Search for the cell housing the specified text and yield its [x, y] center coordinate. 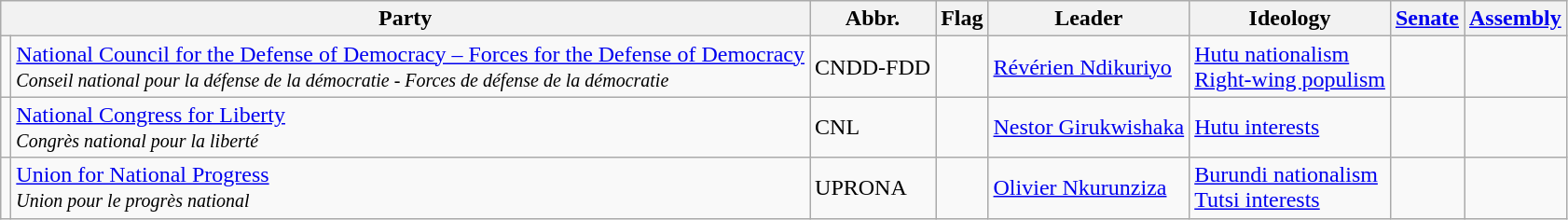
Flag [962, 19]
Nestor Girukwishaka [1089, 127]
Leader [1089, 19]
Union for National ProgressUnion pour le progrès national [410, 188]
Abbr. [873, 19]
Ideology [1290, 19]
Burundi nationalismTutsi interests [1290, 188]
Olivier Nkurunziza [1089, 188]
Party [406, 19]
National Congress for LibertyCongrès national pour la liberté [410, 127]
Hutu nationalismRight-wing populism [1290, 67]
CNL [873, 127]
Assembly [1515, 19]
CNDD-FDD [873, 67]
Révérien Ndikuriyo [1089, 67]
Senate [1426, 19]
UPRONA [873, 188]
Hutu interests [1290, 127]
